Detect which cell encompasses the target text, then output its (x, y) center coordinate. 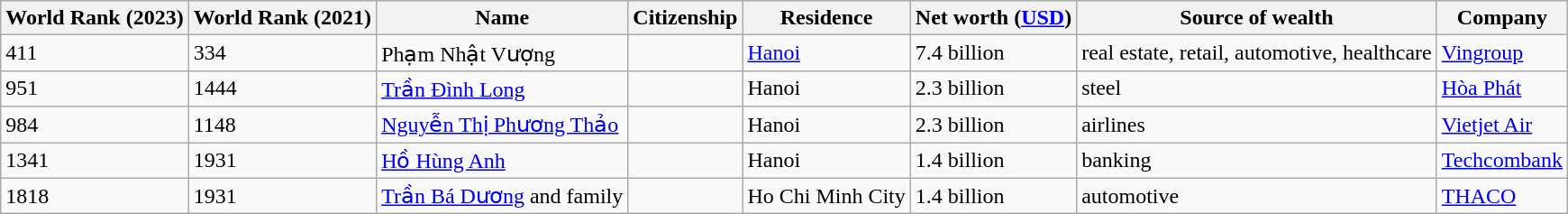
Residence (826, 18)
334 (282, 53)
Net worth (USD) (993, 18)
Vietjet Air (1501, 125)
Hồ Hùng Anh (503, 161)
Name (503, 18)
Ho Chi Minh City (826, 196)
1148 (282, 125)
Citizenship (685, 18)
Vingroup (1501, 53)
Techcombank (1501, 161)
Nguyễn Thị Phương Thảo (503, 125)
7.4 billion (993, 53)
real estate, retail, automotive, healthcare (1257, 53)
951 (95, 88)
1341 (95, 161)
automotive (1257, 196)
Source of wealth (1257, 18)
banking (1257, 161)
Company (1501, 18)
1818 (95, 196)
Phạm Nhật Vượng (503, 53)
Trần Đình Long (503, 88)
World Rank (2021) (282, 18)
World Rank (2023) (95, 18)
steel (1257, 88)
411 (95, 53)
1444 (282, 88)
THACO (1501, 196)
Hòa Phát (1501, 88)
Trần Bá Dương and family (503, 196)
airlines (1257, 125)
984 (95, 125)
